Determine the (X, Y) coordinate at the center of the cell enclosing the given text.  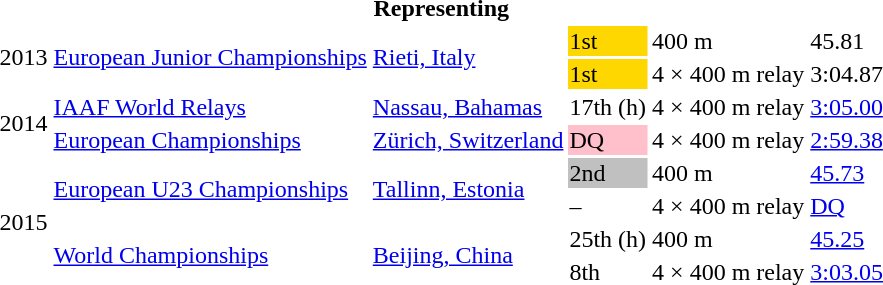
Zürich, Switzerland (468, 140)
– (608, 206)
Tallinn, Estonia (468, 190)
25th (h) (608, 239)
European Junior Championships (210, 58)
2nd (608, 173)
IAAF World Relays (210, 107)
17th (h) (608, 107)
European Championships (210, 140)
DQ (608, 140)
Nassau, Bahamas (468, 107)
European U23 Championships (210, 190)
Rieti, Italy (468, 58)
